Extract the (X, Y) coordinate from the center of the cell holding the provided text.  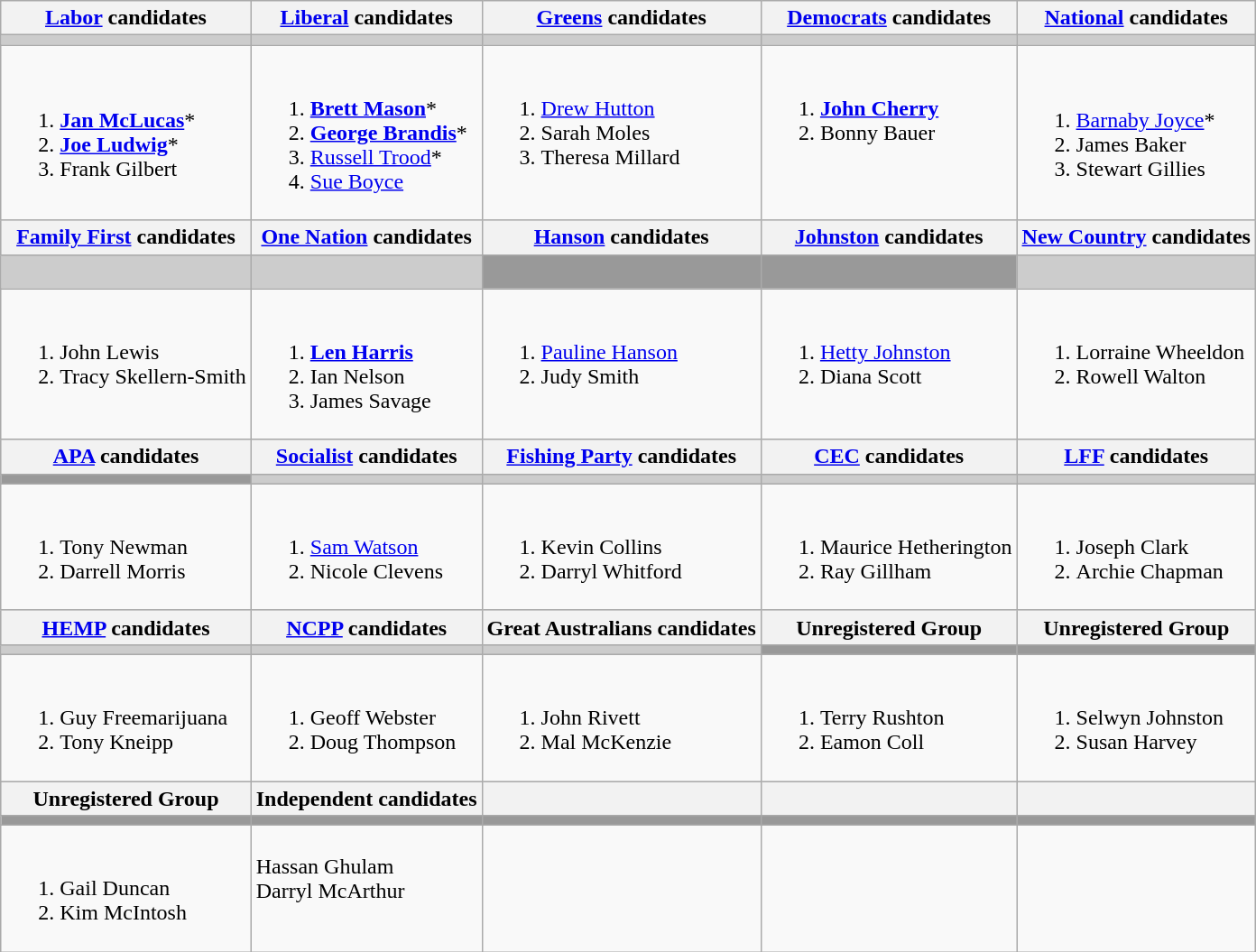
Johnston candidates (889, 237)
Great Australians candidates (621, 627)
Sam WatsonNicole Clevens (366, 547)
John CherryBonny Bauer (889, 133)
Kevin CollinsDarryl Whitford (621, 547)
John LewisTracy Skellern-Smith (126, 365)
Guy FreemarijuanaTony Kneipp (126, 717)
NCPP candidates (366, 627)
Gail DuncanKim McIntosh (126, 889)
Labor candidates (126, 18)
Liberal candidates (366, 18)
CEC candidates (889, 457)
Lorraine WheeldonRowell Walton (1136, 365)
Selwyn JohnstonSusan Harvey (1136, 717)
Greens candidates (621, 18)
Terry RushtonEamon Coll (889, 717)
John RivettMal McKenzie (621, 717)
Tony NewmanDarrell Morris (126, 547)
Hanson candidates (621, 237)
Pauline HansonJudy Smith (621, 365)
APA candidates (126, 457)
New Country candidates (1136, 237)
Socialist candidates (366, 457)
Democrats candidates (889, 18)
Independent candidates (366, 799)
One Nation candidates (366, 237)
Fishing Party candidates (621, 457)
LFF candidates (1136, 457)
Hassan Ghulam Darryl McArthur (366, 889)
Joseph ClarkArchie Chapman (1136, 547)
National candidates (1136, 18)
Hetty JohnstonDiana Scott (889, 365)
Barnaby Joyce*James BakerStewart Gillies (1136, 133)
Family First candidates (126, 237)
Maurice HetheringtonRay Gillham (889, 547)
HEMP candidates (126, 627)
Brett Mason*George Brandis*Russell Trood*Sue Boyce (366, 133)
Len HarrisIan NelsonJames Savage (366, 365)
Jan McLucas*Joe Ludwig*Frank Gilbert (126, 133)
Drew HuttonSarah MolesTheresa Millard (621, 133)
Geoff WebsterDoug Thompson (366, 717)
